Output the (X, Y) coordinate of the center of the cell containing the given text.  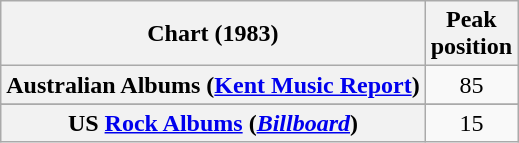
85 (471, 85)
15 (471, 123)
Peakposition (471, 34)
Australian Albums (Kent Music Report) (213, 85)
Chart (1983) (213, 34)
US Rock Albums (Billboard) (213, 123)
